For the text-containing cell, return its midpoint in [x, y] coordinate format. 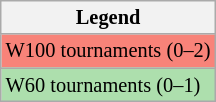
Legend [108, 17]
W100 tournaments (0–2) [108, 51]
W60 tournaments (0–1) [108, 85]
